Search for the cell housing the specified text and yield its [x, y] center coordinate. 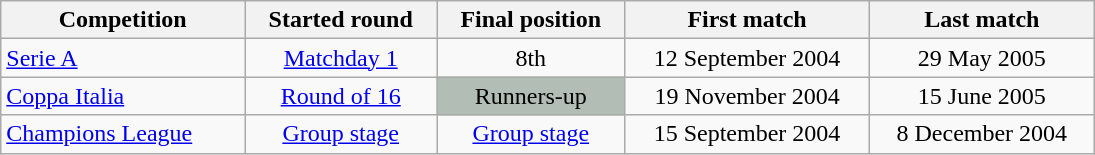
Started round [341, 20]
12 September 2004 [748, 58]
19 November 2004 [748, 96]
Round of 16 [341, 96]
29 May 2005 [982, 58]
Matchday 1 [341, 58]
Last match [982, 20]
Runners-up [531, 96]
8 December 2004 [982, 134]
Coppa Italia [123, 96]
8th [531, 58]
Final position [531, 20]
First match [748, 20]
Champions League [123, 134]
Competition [123, 20]
Serie A [123, 58]
15 June 2005 [982, 96]
15 September 2004 [748, 134]
